Locate the cell with the specified text and output its (X, Y) center coordinate. 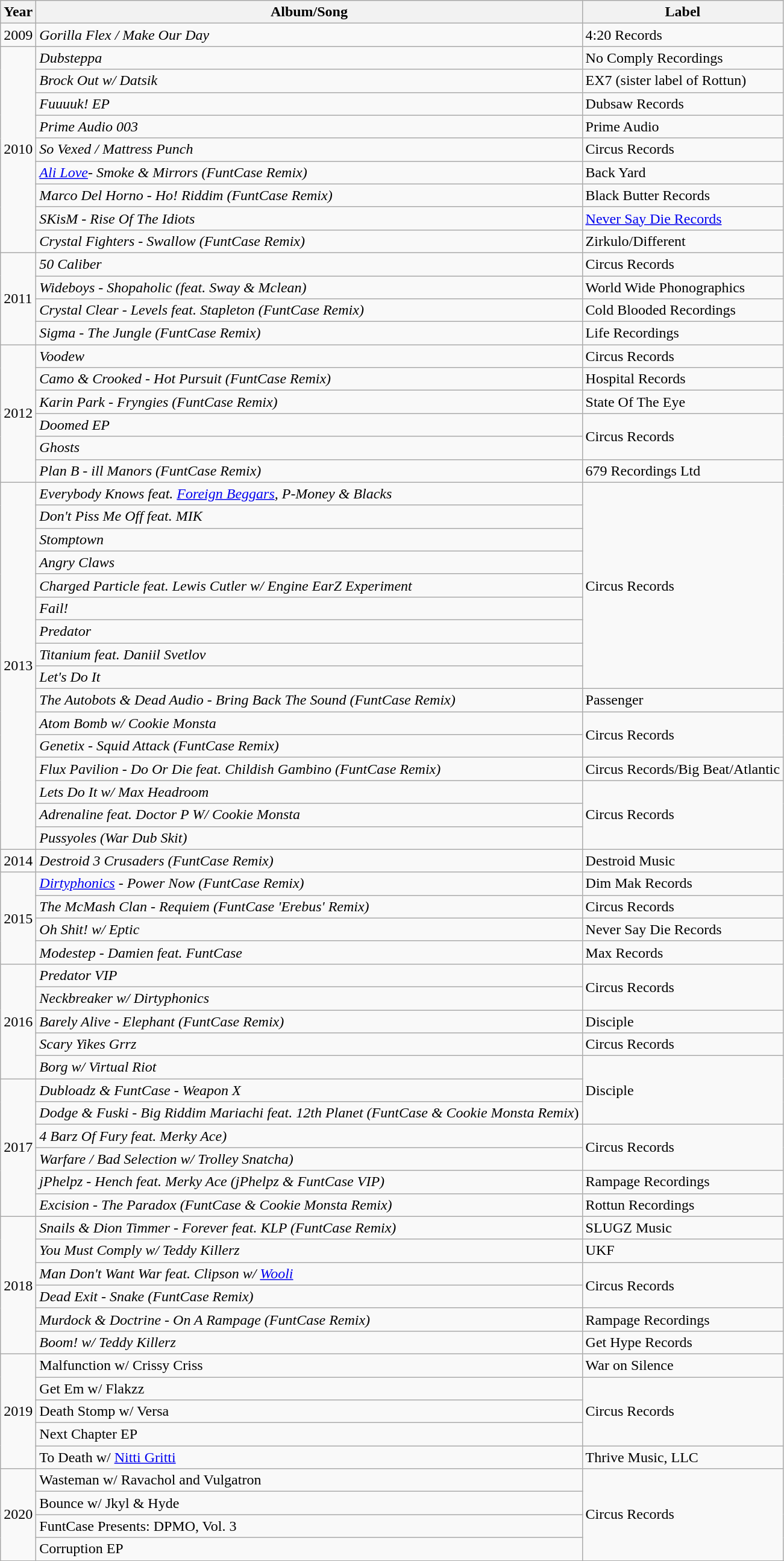
Man Don't Want War feat. Clipson w/ Wooli (309, 1274)
Wideboys - Shopaholic (feat. Sway & Mclean) (309, 287)
The Autobots & Dead Audio - Bring Back The Sound (FuntCase Remix) (309, 700)
Murdock & Doctrine - On A Rampage (FuntCase Remix) (309, 1319)
4 Barz Of Fury feat. Merky Ace) (309, 1136)
Predator VIP (309, 975)
SLUGZ Music (683, 1228)
The McMash Clan - Requiem (FuntCase 'Erebus' Remix) (309, 906)
Thrive Music, LLC (683, 1457)
Adrenaline feat. Doctor P W/ Cookie Monsta (309, 815)
Dubsteppa (309, 58)
Crystal Fighters - Swallow (FuntCase Remix) (309, 241)
Camo & Crooked - Hot Pursuit (FuntCase Remix) (309, 379)
Black Butter Records (683, 195)
Predator (309, 631)
Dead Exit - Snake (FuntCase Remix) (309, 1296)
Dirtyphonics - Power Now (FuntCase Remix) (309, 884)
2017 (18, 1148)
Brock Out w/ Datsik (309, 81)
2014 (18, 861)
So Vexed / Mattress Punch (309, 149)
Dodge & Fuski - Big Riddim Mariachi feat. 12th Planet (FuntCase & Cookie Monsta Remix) (309, 1113)
Warfare / Bad Selection w/ Trolley Snatcha) (309, 1159)
To Death w/ Nitti Gritti (309, 1457)
Flux Pavilion - Do Or Die feat. Childish Gambino (FuntCase Remix) (309, 769)
Cold Blooded Recordings (683, 310)
Atom Bomb w/ Cookie Monsta (309, 723)
Circus Records/Big Beat/Atlantic (683, 769)
2011 (18, 298)
War on Silence (683, 1365)
Next Chapter EP (309, 1434)
Angry Claws (309, 562)
Neckbreaker w/ Dirtyphonics (309, 998)
Bounce w/ Jkyl & Hyde (309, 1503)
Year (18, 12)
SKisM - Rise Of The Idiots (309, 218)
Marco Del Horno - Ho! Riddim (FuntCase Remix) (309, 195)
Death Stomp w/ Versa (309, 1412)
4:20 Records (683, 35)
Sigma - The Jungle (FuntCase Remix) (309, 333)
Don't Piss Me Off feat. MIK (309, 517)
Destroid Music (683, 861)
Borg w/ Virtual Riot (309, 1067)
No Comply Recordings (683, 58)
Zirkulo/Different (683, 241)
2013 (18, 665)
Wasteman w/ Ravachol and Vulgatron (309, 1480)
UKF (683, 1251)
Oh Shit! w/ Eptic (309, 929)
World Wide Phonographics (683, 287)
Rottun Recordings (683, 1205)
Ghosts (309, 448)
Karin Park - Fryngies (FuntCase Remix) (309, 402)
2020 (18, 1515)
You Must Comply w/ Teddy Killerz (309, 1251)
2019 (18, 1411)
Stomptown (309, 539)
Hospital Records (683, 379)
Destroid 3 Crusaders (FuntCase Remix) (309, 861)
Label (683, 12)
Plan B - ill Manors (FuntCase Remix) (309, 471)
Crystal Clear - Levels feat. Stapleton (FuntCase Remix) (309, 310)
2016 (18, 1021)
679 Recordings Ltd (683, 471)
Ali Love- Smoke & Mirrors (FuntCase Remix) (309, 172)
Prime Audio (683, 127)
50 Caliber (309, 264)
Voodew (309, 356)
Max Records (683, 952)
Corruption EP (309, 1549)
Fail! (309, 608)
Excision - The Paradox (FuntCase & Cookie Monsta Remix) (309, 1205)
Pussyoles (War Dub Skit) (309, 838)
2010 (18, 149)
Fuuuuk! EP (309, 104)
Album/Song (309, 12)
2018 (18, 1285)
Titanium feat. Daniil Svetlov (309, 654)
Dim Mak Records (683, 884)
EX7 (sister label of Rottun) (683, 81)
Get Em w/ Flakzz (309, 1388)
Snails & Dion Timmer - Forever feat. KLP (FuntCase Remix) (309, 1228)
State Of The Eye (683, 402)
Genetix - Squid Attack (FuntCase Remix) (309, 746)
Let's Do It (309, 677)
2009 (18, 35)
Life Recordings (683, 333)
Prime Audio 003 (309, 127)
Passenger (683, 700)
Dubloadz & FuntCase - Weapon X (309, 1090)
Barely Alive - Elephant (FuntCase Remix) (309, 1022)
Charged Particle feat. Lewis Cutler w/ Engine EarZ Experiment (309, 585)
Back Yard (683, 172)
2012 (18, 413)
2015 (18, 918)
Malfunction w/ Crissy Criss (309, 1365)
Scary Yikes Grrz (309, 1044)
Doomed EP (309, 425)
Everybody Knows feat. Foreign Beggars, P-Money & Blacks (309, 494)
Gorilla Flex / Make Our Day (309, 35)
Boom! w/ Teddy Killerz (309, 1342)
Get Hype Records (683, 1342)
Modestep - Damien feat. FuntCase (309, 952)
Dubsaw Records (683, 104)
jPhelpz - Hench feat. Merky Ace (jPhelpz & FuntCase VIP) (309, 1182)
Lets Do It w/ Max Headroom (309, 792)
FuntCase Presents: DPMO, Vol. 3 (309, 1526)
